Extract the [X, Y] coordinate from the center of the cell holding the provided text.  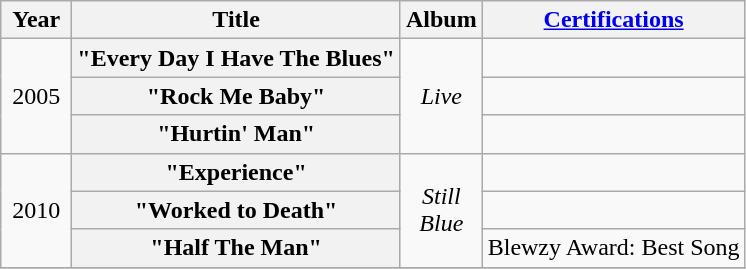
2005 [36, 96]
"Rock Me Baby" [236, 96]
Year [36, 20]
Certifications [614, 20]
"Hurtin' Man" [236, 134]
Title [236, 20]
"Experience" [236, 172]
Blewzy Award: Best Song [614, 248]
"Worked to Death" [236, 210]
StillBlue [441, 210]
"Half The Man" [236, 248]
"Every Day I Have The Blues" [236, 58]
Live [441, 96]
Album [441, 20]
2010 [36, 210]
